Locate the cell with the specified text and output its [x, y] center coordinate. 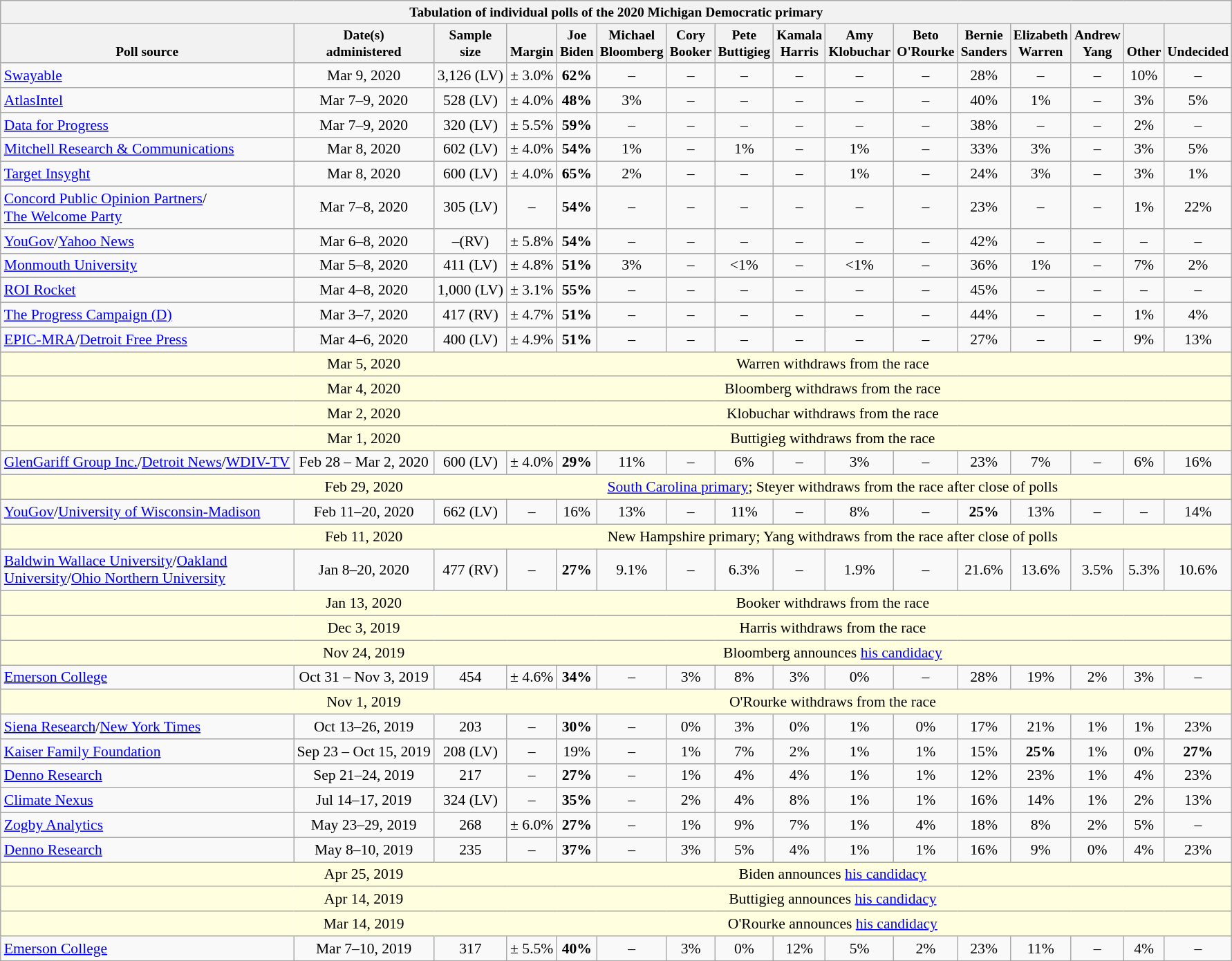
Kaiser Family Foundation [147, 752]
Feb 29, 2020 [364, 487]
May 23–29, 2019 [364, 825]
317 [470, 949]
268 [470, 825]
± 4.8% [532, 265]
Mar 14, 2019 [364, 924]
10.6% [1198, 570]
Feb 11, 2020 [364, 537]
ROI Rocket [147, 290]
GlenGariff Group Inc./Detroit News/WDIV-TV [147, 463]
Nov 1, 2019 [364, 702]
38% [984, 125]
44% [984, 315]
Mar 1, 2020 [364, 438]
New Hampshire primary; Yang withdraws from the race after close of polls [833, 537]
10% [1144, 76]
48% [577, 100]
15% [984, 752]
Undecided [1198, 43]
Swayable [147, 76]
Margin [532, 43]
Mitchell Research & Communications [147, 149]
Monmouth University [147, 265]
235 [470, 850]
Biden announces his candidacy [833, 875]
21% [1040, 727]
Mar 3–7, 2020 [364, 315]
Mar 6–8, 2020 [364, 241]
45% [984, 290]
5.3% [1144, 570]
Harris withdraws from the race [833, 628]
Mar 7–10, 2019 [364, 949]
37% [577, 850]
AtlasIntel [147, 100]
Climate Nexus [147, 801]
Feb 11–20, 2020 [364, 512]
± 5.8% [532, 241]
Zogby Analytics [147, 825]
Target Insyght [147, 174]
9.1% [632, 570]
BernieSanders [984, 43]
EPIC-MRA/Detroit Free Press [147, 339]
65% [577, 174]
30% [577, 727]
Buttigieg withdraws from the race [833, 438]
JoeBiden [577, 43]
± 6.0% [532, 825]
Nov 24, 2019 [364, 653]
62% [577, 76]
203 [470, 727]
Buttigieg announces his candidacy [833, 899]
662 (LV) [470, 512]
Bloomberg announces his candidacy [833, 653]
MichaelBloomberg [632, 43]
34% [577, 678]
528 (LV) [470, 100]
18% [984, 825]
324 (LV) [470, 801]
477 (RV) [470, 570]
May 8–10, 2019 [364, 850]
± 3.1% [532, 290]
Concord Public Opinion Partners/The Welcome Party [147, 207]
1.9% [860, 570]
The Progress Campaign (D) [147, 315]
Data for Progress [147, 125]
Tabulation of individual polls of the 2020 Michigan Democratic primary [617, 12]
O'Rourke withdraws from the race [833, 702]
3.5% [1097, 570]
AmyKlobuchar [860, 43]
Jan 8–20, 2020 [364, 570]
Klobuchar withdraws from the race [833, 413]
400 (LV) [470, 339]
PeteButtigieg [744, 43]
13.6% [1040, 570]
21.6% [984, 570]
Jul 14–17, 2019 [364, 801]
Sep 23 – Oct 15, 2019 [364, 752]
BetoO'Rourke [926, 43]
Jan 13, 2020 [364, 604]
YouGov/University of Wisconsin-Madison [147, 512]
YouGov/Yahoo News [147, 241]
59% [577, 125]
411 (LV) [470, 265]
35% [577, 801]
Poll source [147, 43]
Oct 13–26, 2019 [364, 727]
O'Rourke announces his candidacy [833, 924]
Oct 31 – Nov 3, 2019 [364, 678]
Siena Research/New York Times [147, 727]
36% [984, 265]
± 4.6% [532, 678]
17% [984, 727]
454 [470, 678]
South Carolina primary; Steyer withdraws from the race after close of polls [833, 487]
Booker withdraws from the race [833, 604]
Bloomberg withdraws from the race [833, 389]
Sep 21–24, 2019 [364, 776]
24% [984, 174]
Mar 9, 2020 [364, 76]
Baldwin Wallace University/OaklandUniversity/Ohio Northern University [147, 570]
± 3.0% [532, 76]
Mar 4–8, 2020 [364, 290]
Mar 4, 2020 [364, 389]
208 (LV) [470, 752]
55% [577, 290]
3,126 (LV) [470, 76]
29% [577, 463]
217 [470, 776]
305 (LV) [470, 207]
1,000 (LV) [470, 290]
Mar 4–6, 2020 [364, 339]
Other [1144, 43]
Feb 28 – Mar 2, 2020 [364, 463]
602 (LV) [470, 149]
33% [984, 149]
Mar 5–8, 2020 [364, 265]
–(RV) [470, 241]
6.3% [744, 570]
± 4.7% [532, 315]
AndrewYang [1097, 43]
Samplesize [470, 43]
Apr 14, 2019 [364, 899]
22% [1198, 207]
Mar 7–8, 2020 [364, 207]
± 4.9% [532, 339]
417 (RV) [470, 315]
Dec 3, 2019 [364, 628]
ElizabethWarren [1040, 43]
KamalaHarris [799, 43]
Warren withdraws from the race [833, 364]
Apr 25, 2019 [364, 875]
Mar 2, 2020 [364, 413]
Date(s)administered [364, 43]
320 (LV) [470, 125]
Mar 5, 2020 [364, 364]
42% [984, 241]
CoryBooker [691, 43]
